Detect which cell encompasses the target text, then output its [X, Y] center coordinate. 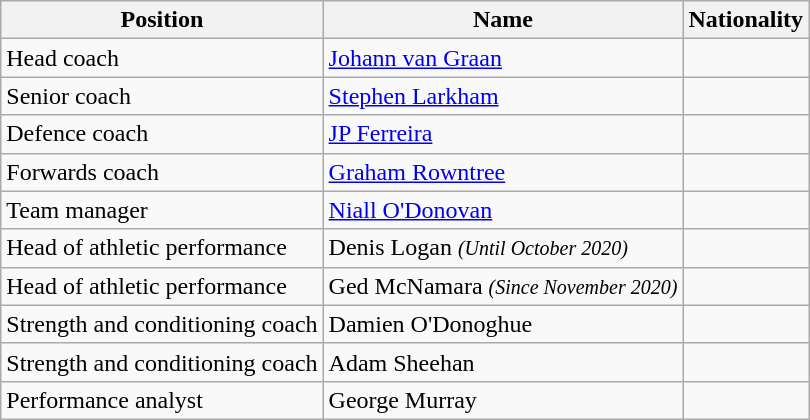
Forwards coach [162, 172]
Team manager [162, 210]
Senior coach [162, 96]
Nationality [746, 20]
Johann van Graan [503, 58]
Ged McNamara (Since November 2020) [503, 286]
Defence coach [162, 134]
Stephen Larkham [503, 96]
Head coach [162, 58]
Adam Sheehan [503, 362]
Graham Rowntree [503, 172]
Denis Logan (Until October 2020) [503, 248]
JP Ferreira [503, 134]
George Murray [503, 400]
Name [503, 20]
Niall O'Donovan [503, 210]
Performance analyst [162, 400]
Position [162, 20]
Damien O'Donoghue [503, 324]
